Identify which cell holds the provided text, then report its (x, y) central coordinate. 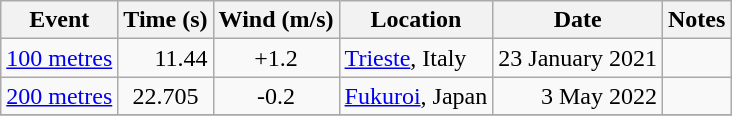
23 January 2021 (578, 58)
+1.2 (276, 58)
100 metres (60, 58)
22.705 (166, 96)
Time (s) (166, 20)
Event (60, 20)
-0.2 (276, 96)
Date (578, 20)
Trieste, Italy (416, 58)
3 May 2022 (578, 96)
200 metres (60, 96)
11.44 (166, 58)
Wind (m/s) (276, 20)
Fukuroi, Japan (416, 96)
Location (416, 20)
Notes (696, 20)
